Output the (X, Y) coordinate of the center of the cell containing the given text.  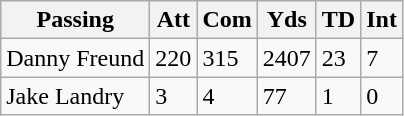
2407 (286, 58)
Com (227, 20)
7 (382, 58)
77 (286, 96)
315 (227, 58)
220 (174, 58)
0 (382, 96)
Int (382, 20)
1 (338, 96)
Passing (76, 20)
Danny Freund (76, 58)
23 (338, 58)
Jake Landry (76, 96)
Yds (286, 20)
3 (174, 96)
TD (338, 20)
4 (227, 96)
Att (174, 20)
